Extract the (x, y) coordinate from the center of the cell holding the provided text.  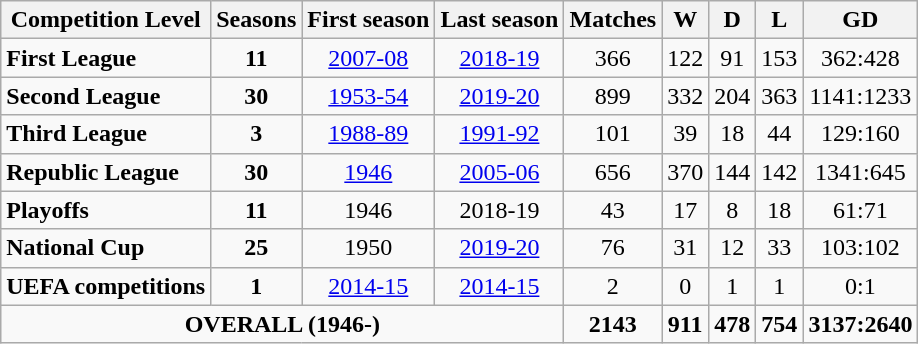
129:160 (860, 134)
103:102 (860, 248)
39 (686, 134)
L (780, 20)
101 (613, 134)
204 (732, 96)
First League (106, 58)
8 (732, 210)
144 (732, 172)
44 (780, 134)
366 (613, 58)
363 (780, 96)
1950 (368, 248)
1141:1233 (860, 96)
12 (732, 248)
754 (780, 324)
153 (780, 58)
33 (780, 248)
76 (613, 248)
2 (613, 286)
370 (686, 172)
43 (613, 210)
Republic League (106, 172)
122 (686, 58)
656 (613, 172)
1341:645 (860, 172)
1988-89 (368, 134)
478 (732, 324)
Seasons (256, 20)
332 (686, 96)
2143 (613, 324)
3 (256, 134)
2005-06 (500, 172)
D (732, 20)
Last season (500, 20)
GD (860, 20)
362:428 (860, 58)
31 (686, 248)
1953-54 (368, 96)
0 (686, 286)
0:1 (860, 286)
17 (686, 210)
OVERALL (1946-) (282, 324)
First season (368, 20)
National Cup (106, 248)
Matches (613, 20)
91 (732, 58)
1991-92 (500, 134)
W (686, 20)
25 (256, 248)
911 (686, 324)
61:71 (860, 210)
899 (613, 96)
2007-08 (368, 58)
Third League (106, 134)
Competition Level (106, 20)
142 (780, 172)
Playoffs (106, 210)
UEFA competitions (106, 286)
3137:2640 (860, 324)
Second League (106, 96)
